Provide the (X, Y) coordinate of the cell's center where the given text is located.  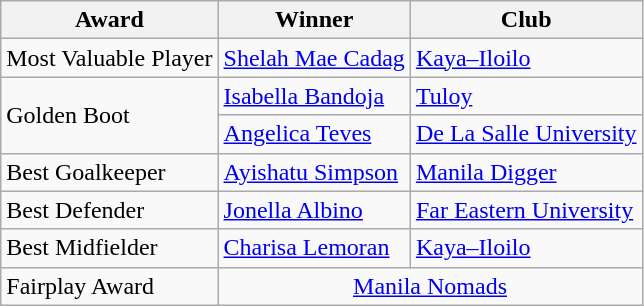
Most Valuable Player (110, 58)
Manila Nomads (430, 286)
Winner (314, 20)
Far Eastern University (526, 210)
Award (110, 20)
Manila Digger (526, 172)
De La Salle University (526, 134)
Angelica Teves (314, 134)
Ayishatu Simpson (314, 172)
Best Midfielder (110, 248)
Charisa Lemoran (314, 248)
Golden Boot (110, 115)
Fairplay Award (110, 286)
Best Goalkeeper (110, 172)
Tuloy (526, 96)
Jonella Albino (314, 210)
Best Defender (110, 210)
Club (526, 20)
Shelah Mae Cadag (314, 58)
Isabella Bandoja (314, 96)
